Scan for the cell matching the given text and deliver its (X, Y) coordinate at center. 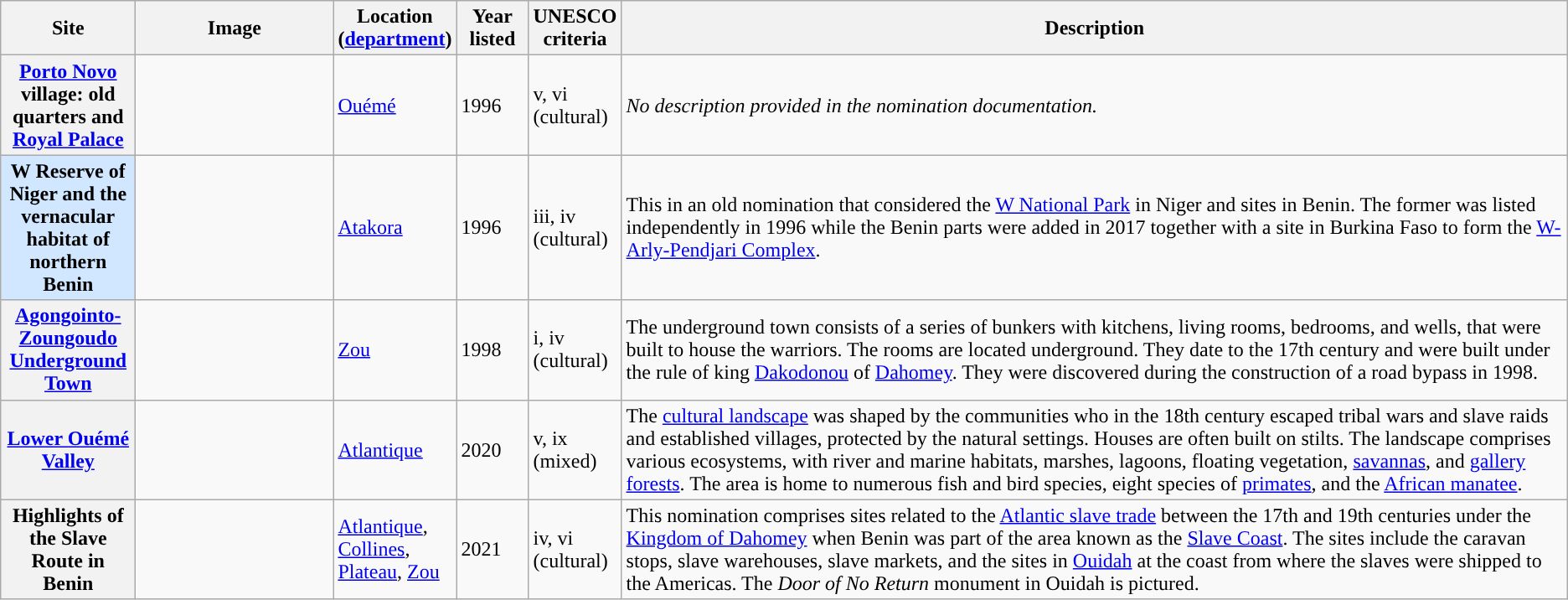
Atlantique (395, 449)
UNESCO criteria (575, 28)
No description provided in the nomination documentation. (1094, 106)
Site (69, 28)
1998 (493, 350)
Agongointo-Zoungoudo Underground Town (69, 350)
Atakora (395, 228)
Lower Ouémé Valley (69, 449)
Ouémé (395, 106)
Image (235, 28)
Year listed (493, 28)
2020 (493, 449)
v, ix (mixed) (575, 449)
2021 (493, 550)
Description (1094, 28)
iv, vi (cultural) (575, 550)
Location (department) (395, 28)
Atlantique, Collines, Plateau, Zou (395, 550)
i, iv (cultural) (575, 350)
W Reserve of Niger and the vernacular habitat of northern Benin (69, 228)
Porto Novo village: old quarters and Royal Palace (69, 106)
Highlights of the Slave Route in Benin (69, 550)
iii, iv (cultural) (575, 228)
v, vi (cultural) (575, 106)
Zou (395, 350)
